Pinpoint the cell where the given text exists, returning its [x, y] midpoint coordinate. 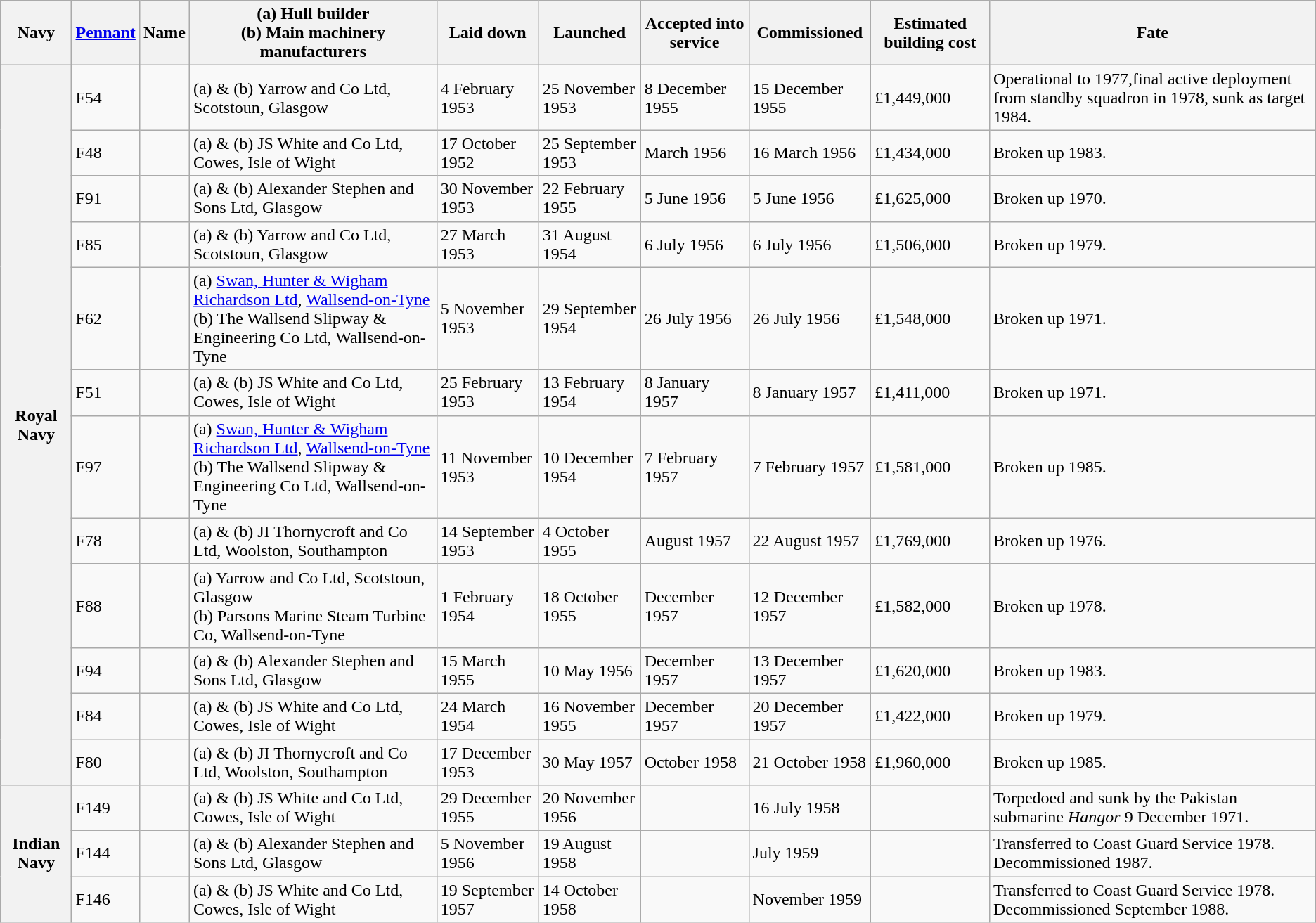
31 August 1954 [589, 245]
November 1959 [810, 900]
20 December 1957 [810, 716]
Torpedoed and sunk by the Pakistan submarine Hangor 9 December 1971. [1152, 808]
£1,506,000 [931, 245]
16 March 1956 [810, 153]
October 1958 [695, 762]
July 1959 [810, 853]
8 December 1955 [695, 98]
(a) Hull builder(b) Main machinery manufacturers [313, 33]
29 September 1954 [589, 318]
£1,422,000 [931, 716]
18 October 1955 [589, 606]
21 October 1958 [810, 762]
19 August 1958 [589, 853]
Launched [589, 33]
Pennant [105, 33]
Accepted into service [695, 33]
£1,769,000 [931, 541]
14 October 1958 [589, 900]
Estimated building cost [931, 33]
F146 [105, 900]
F149 [105, 808]
17 December 1953 [488, 762]
Broken up 1970. [1152, 198]
£1,960,000 [931, 762]
March 1956 [695, 153]
£1,625,000 [931, 198]
24 March 1954 [488, 716]
£1,582,000 [931, 606]
F84 [105, 716]
22 August 1957 [810, 541]
Transferred to Coast Guard Service 1978. Decommissioned September 1988. [1152, 900]
Indian Navy [37, 853]
4 October 1955 [589, 541]
F78 [105, 541]
12 December 1957 [810, 606]
F80 [105, 762]
£1,620,000 [931, 671]
Commissioned [810, 33]
F97 [105, 467]
Name [164, 33]
F54 [105, 98]
Broken up 1976. [1152, 541]
4 February 1953 [488, 98]
15 December 1955 [810, 98]
Fate [1152, 33]
F88 [105, 606]
30 May 1957 [589, 762]
19 September 1957 [488, 900]
£1,411,000 [931, 392]
F144 [105, 853]
£1,449,000 [931, 98]
Royal Navy [37, 425]
17 October 1952 [488, 153]
F94 [105, 671]
Navy [37, 33]
16 July 1958 [810, 808]
F48 [105, 153]
22 February 1955 [589, 198]
(a) Yarrow and Co Ltd, Scotstoun, Glasgow (b) Parsons Marine Steam Turbine Co, Wallsend-on-Tyne [313, 606]
Broken up 1978. [1152, 606]
F62 [105, 318]
August 1957 [695, 541]
25 February 1953 [488, 392]
30 November 1953 [488, 198]
5 November 1953 [488, 318]
27 March 1953 [488, 245]
1 February 1954 [488, 606]
Transferred to Coast Guard Service 1978. Decommissioned 1987. [1152, 853]
11 November 1953 [488, 467]
5 November 1956 [488, 853]
25 November 1953 [589, 98]
13 December 1957 [810, 671]
10 December 1954 [589, 467]
14 September 1953 [488, 541]
Operational to 1977,final active deployment from standby squadron in 1978, sunk as target 1984. [1152, 98]
£1,581,000 [931, 467]
16 November 1955 [589, 716]
25 September 1953 [589, 153]
Laid down [488, 33]
£1,434,000 [931, 153]
£1,548,000 [931, 318]
F85 [105, 245]
F51 [105, 392]
10 May 1956 [589, 671]
29 December 1955 [488, 808]
F91 [105, 198]
15 March 1955 [488, 671]
13 February 1954 [589, 392]
20 November 1956 [589, 808]
